Find where the given text appears and provide that cell's center as [x, y] coordinate. 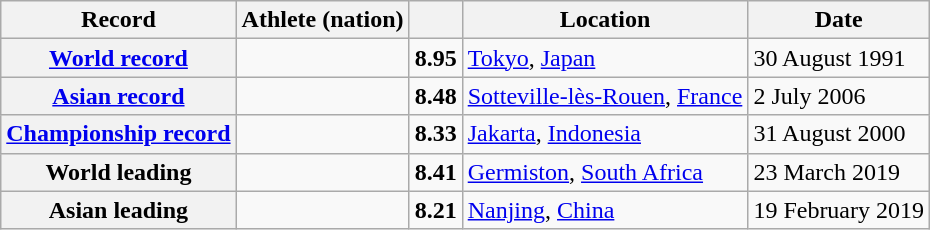
Record [118, 20]
Asian record [118, 96]
Tokyo, Japan [605, 58]
8.33 [436, 134]
23 March 2019 [839, 172]
8.41 [436, 172]
Jakarta, Indonesia [605, 134]
Athlete (nation) [322, 20]
Nanjing, China [605, 210]
Date [839, 20]
World record [118, 58]
8.48 [436, 96]
Sotteville-lès-Rouen, France [605, 96]
Location [605, 20]
Championship record [118, 134]
Asian leading [118, 210]
30 August 1991 [839, 58]
2 July 2006 [839, 96]
8.95 [436, 58]
19 February 2019 [839, 210]
World leading [118, 172]
8.21 [436, 210]
Germiston, South Africa [605, 172]
31 August 2000 [839, 134]
